Provide the [X, Y] coordinate of the cell's center where the given text is located.  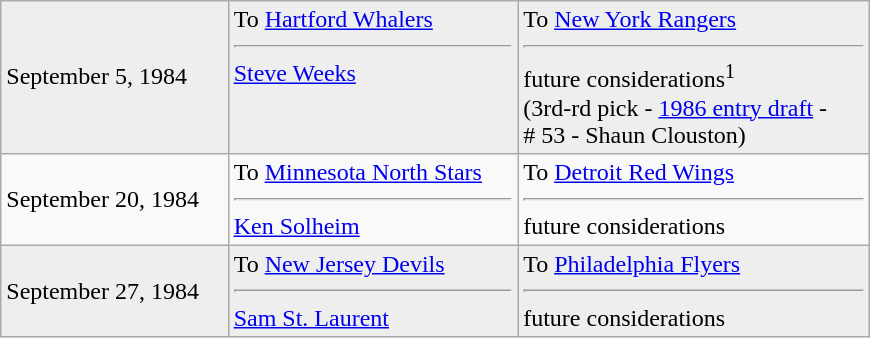
To Detroit Red Wingsfuture considerations [694, 199]
To Philadelphia Flyersfuture considerations [694, 291]
September 27, 1984 [114, 291]
To Minnesota North StarsKen Solheim [373, 199]
To New York Rangersfuture considerations1(3rd-rd pick - 1986 entry draft - # 53 - Shaun Clouston) [694, 78]
To New Jersey DevilsSam St. Laurent [373, 291]
September 5, 1984 [114, 78]
To Hartford WhalersSteve Weeks [373, 78]
September 20, 1984 [114, 199]
